Find where the given text appears and provide that cell's center as [X, Y] coordinate. 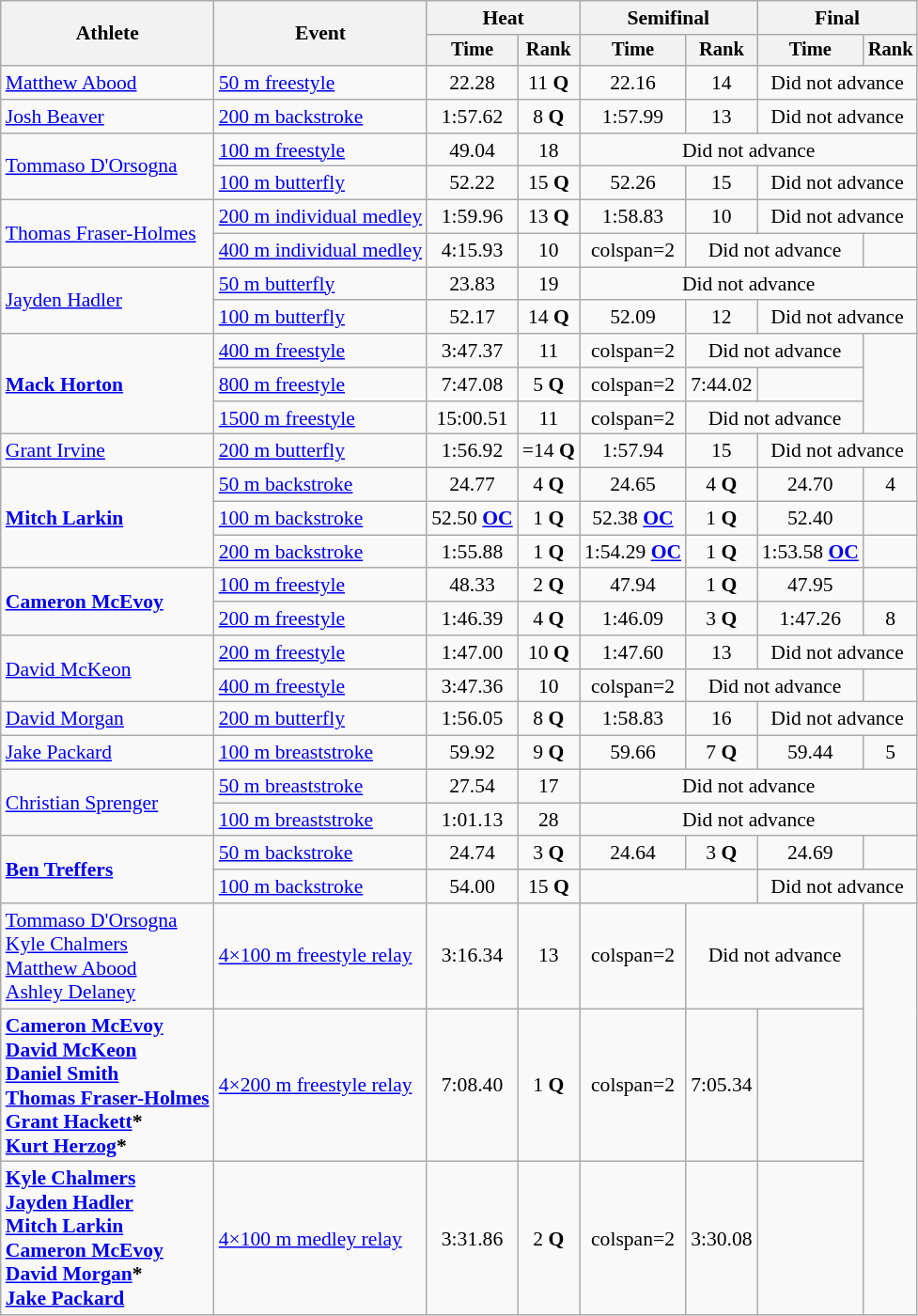
1:59.96 [472, 217]
52.26 [633, 183]
Josh Beaver [107, 117]
8 [891, 619]
24.74 [472, 854]
Jake Packard [107, 753]
4×100 m medley relay [321, 1239]
1:47.00 [472, 652]
1:55.88 [472, 552]
24.64 [633, 854]
1:46.39 [472, 619]
Final [838, 18]
11 Q [549, 83]
David McKeon [107, 669]
50 m butterfly [321, 284]
7:47.08 [472, 384]
52.22 [472, 183]
12 [722, 318]
Semifinal [669, 18]
59.44 [810, 753]
1:47.60 [633, 652]
24.65 [633, 485]
47.95 [810, 586]
3:47.36 [472, 686]
59.66 [633, 753]
52.09 [633, 318]
7:05.34 [722, 1085]
Matthew Abood [107, 83]
1:54.29 OC [633, 552]
27.54 [472, 787]
5 [891, 753]
50 m breaststroke [321, 787]
24.69 [810, 854]
52.50 OC [472, 519]
Heat [504, 18]
1:57.62 [472, 117]
52.17 [472, 318]
28 [549, 820]
1:57.94 [633, 451]
22.28 [472, 83]
52.38 OC [633, 519]
Cameron McEvoy [107, 602]
19 [549, 284]
1:57.99 [633, 117]
Jayden Hadler [107, 301]
4:15.93 [472, 251]
16 [722, 719]
15:00.51 [472, 418]
7 Q [722, 753]
800 m freestyle [321, 384]
10 Q [549, 652]
3:47.37 [472, 351]
9 Q [549, 753]
200 m individual medley [321, 217]
400 m individual medley [321, 251]
3:30.08 [722, 1239]
54.00 [472, 886]
David Morgan [107, 719]
22.16 [633, 83]
52.40 [810, 519]
50 m freestyle [321, 83]
Cameron McEvoyDavid McKeonDaniel SmithThomas Fraser-HolmesGrant Hackett*Kurt Herzog* [107, 1085]
7:08.40 [472, 1085]
5 Q [549, 384]
=14 Q [549, 451]
Mitch Larkin [107, 519]
Grant Irvine [107, 451]
7:44.02 [722, 384]
1:56.05 [472, 719]
1:46.09 [633, 619]
59.92 [472, 753]
14 Q [549, 318]
1:53.58 OC [810, 552]
Thomas Fraser-Holmes [107, 233]
23.83 [472, 284]
14 [722, 83]
4 [891, 485]
1:56.92 [472, 451]
Ben Treffers [107, 870]
1500 m freestyle [321, 418]
4×200 m freestyle relay [321, 1085]
3:16.34 [472, 956]
1:47.26 [810, 619]
1:01.13 [472, 820]
Mack Horton [107, 384]
17 [549, 787]
4×100 m freestyle relay [321, 956]
47.94 [633, 586]
Event [321, 34]
49.04 [472, 150]
Christian Sprenger [107, 803]
3:31.86 [472, 1239]
Tommaso D'OrsognaKyle ChalmersMatthew AboodAshley Delaney [107, 956]
48.33 [472, 586]
Tommaso D'Orsogna [107, 167]
18 [549, 150]
24.70 [810, 485]
13 Q [549, 217]
Athlete [107, 34]
24.77 [472, 485]
Kyle ChalmersJayden HadlerMitch LarkinCameron McEvoyDavid Morgan*Jake Packard [107, 1239]
